Identify which cell holds the provided text, then report its [x, y] central coordinate. 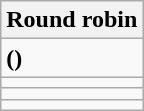
Round robin [72, 20]
() [72, 58]
